Return the [x, y] coordinate for the center point of the cell that contains the specified text.  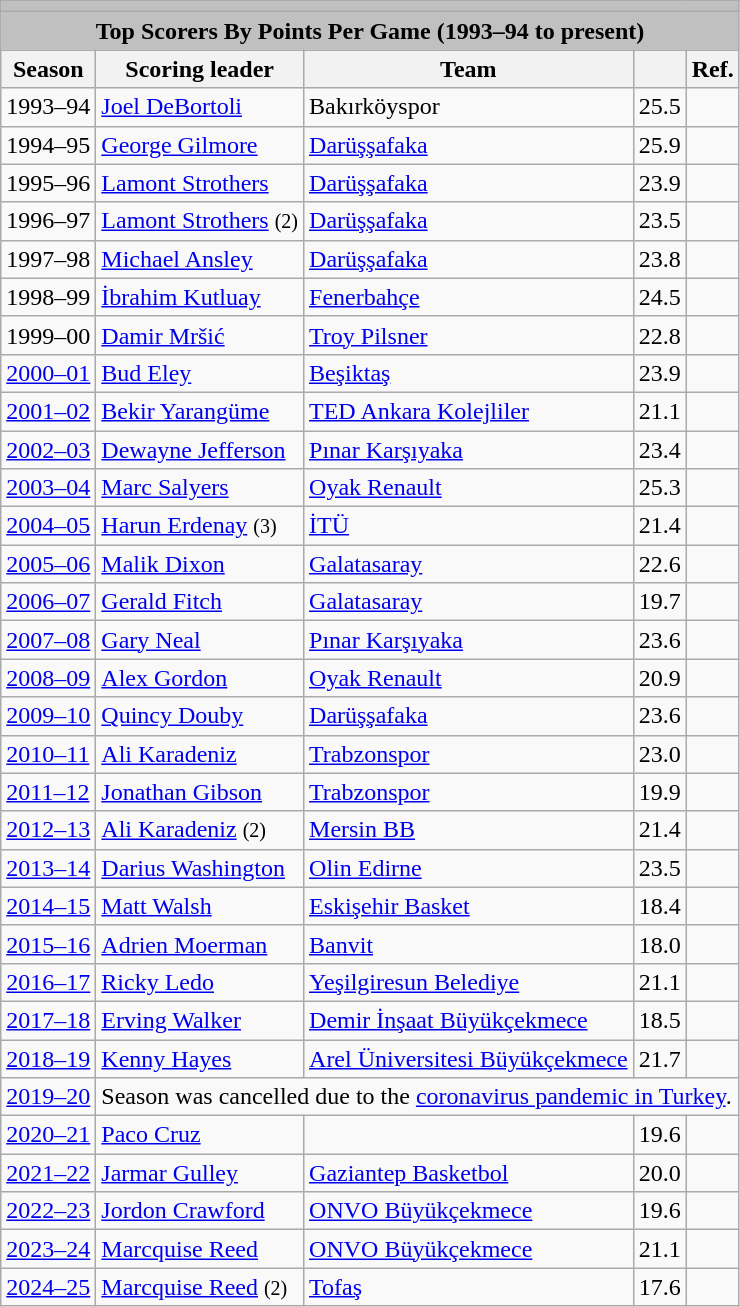
Dewayne Jefferson [200, 449]
2005–06 [48, 564]
Harun Erdenay (3) [200, 526]
20.0 [660, 1173]
25.5 [660, 107]
Marcquise Reed [200, 1249]
18.5 [660, 1020]
23.4 [660, 449]
Bakırköyspor [469, 107]
2017–18 [48, 1020]
2018–19 [48, 1059]
Marc Salyers [200, 488]
Lamont Strothers [200, 183]
24.5 [660, 297]
Paco Cruz [200, 1135]
Banvit [469, 944]
2008–09 [48, 678]
18.0 [660, 944]
Ali Karadeniz [200, 754]
Quincy Douby [200, 716]
Darius Washington [200, 868]
Eskişehir Basket [469, 906]
2011–12 [48, 792]
2014–15 [48, 906]
2024–25 [48, 1287]
Damir Mršić [200, 335]
Gaziantep Basketbol [469, 1173]
Erving Walker [200, 1020]
Arel Üniversitesi Büyükçekmece [469, 1059]
19.9 [660, 792]
Joel DeBortoli [200, 107]
2004–05 [48, 526]
Jarmar Gulley [200, 1173]
18.4 [660, 906]
1994–95 [48, 145]
2020–21 [48, 1135]
2022–23 [48, 1211]
Bekir Yarangüme [200, 411]
Matt Walsh [200, 906]
2003–04 [48, 488]
23.0 [660, 754]
22.8 [660, 335]
2016–17 [48, 982]
1993–94 [48, 107]
Demir İnşaat Büyükçekmece [469, 1020]
23.8 [660, 259]
Scoring leader [200, 69]
2015–16 [48, 944]
TED Ankara Kolejliler [469, 411]
2012–13 [48, 830]
2009–10 [48, 716]
2019–20 [48, 1097]
22.6 [660, 564]
Gerald Fitch [200, 602]
İbrahim Kutluay [200, 297]
Mersin BB [469, 830]
Marcquise Reed (2) [200, 1287]
25.9 [660, 145]
Adrien Moerman [200, 944]
1997–98 [48, 259]
Yeşilgiresun Belediye [469, 982]
19.7 [660, 602]
2001–02 [48, 411]
20.9 [660, 678]
2023–24 [48, 1249]
Season [48, 69]
Jordon Crawford [200, 1211]
İTÜ [469, 526]
1998–99 [48, 297]
Beşiktaş [469, 373]
Ref. [712, 69]
Tofaş [469, 1287]
2000–01 [48, 373]
Top Scorers By Points Per Game (1993–94 to present) [370, 31]
Season was cancelled due to the coronavirus pandemic in Turkey. [418, 1097]
Bud Eley [200, 373]
2013–14 [48, 868]
Fenerbahçe [469, 297]
2006–07 [48, 602]
Michael Ansley [200, 259]
21.7 [660, 1059]
Kenny Hayes [200, 1059]
Ali Karadeniz (2) [200, 830]
Olin Edirne [469, 868]
Ricky Ledo [200, 982]
Troy Pilsner [469, 335]
25.3 [660, 488]
Lamont Strothers (2) [200, 221]
1996–97 [48, 221]
2021–22 [48, 1173]
17.6 [660, 1287]
Gary Neal [200, 640]
Malik Dixon [200, 564]
2002–03 [48, 449]
1999–00 [48, 335]
2010–11 [48, 754]
Alex Gordon [200, 678]
1995–96 [48, 183]
George Gilmore [200, 145]
2007–08 [48, 640]
Jonathan Gibson [200, 792]
Team [469, 69]
